Detect which cell encompasses the target text, then output its [X, Y] center coordinate. 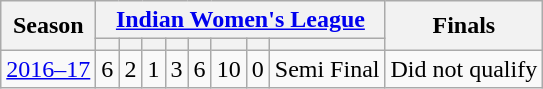
2 [130, 69]
Season [48, 26]
Did not qualify [464, 69]
Semi Final [327, 69]
1 [154, 69]
3 [176, 69]
Indian Women's League [240, 20]
Finals [464, 26]
10 [228, 69]
2016–17 [48, 69]
0 [258, 69]
